Capture the cell that displays the provided text and extract its (X, Y) central coordinate. 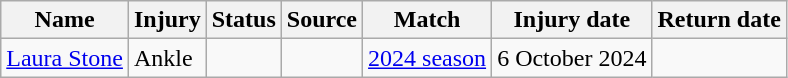
Injury date (572, 20)
Status (244, 20)
Injury (167, 20)
2024 season (428, 58)
Laura Stone (65, 58)
Match (428, 20)
6 October 2024 (572, 58)
Name (65, 20)
Return date (719, 20)
Ankle (167, 58)
Source (322, 20)
